Return [X, Y] of the center of cell containing provided text 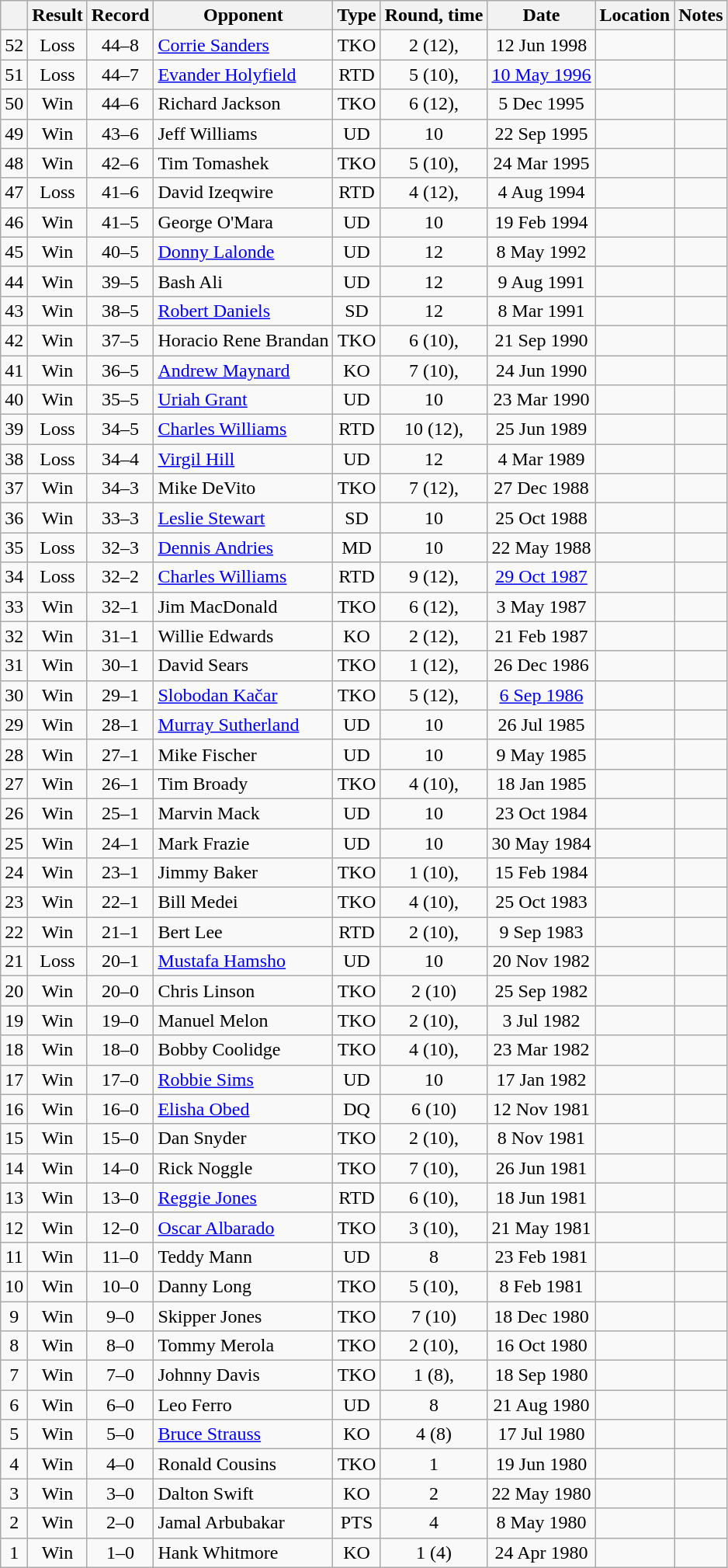
44–7 [120, 75]
10 (12), [434, 429]
8–0 [120, 1346]
17 Jul 1980 [542, 1434]
10–0 [120, 1286]
40–5 [120, 252]
9 Aug 1991 [542, 281]
Tommy Merola [244, 1346]
Hank Whitmore [244, 1552]
5 Dec 1995 [542, 104]
12–0 [120, 1227]
34–3 [120, 488]
21 Feb 1987 [542, 636]
25 [14, 843]
8 May 1980 [542, 1523]
7 (10) [434, 1316]
Ronald Cousins [244, 1464]
Bruce Strauss [244, 1434]
18 Jan 1985 [542, 784]
Virgil Hill [244, 459]
44–8 [120, 45]
23 [14, 902]
Slobodan Kačar [244, 695]
Notes [701, 16]
31 [14, 666]
Bobby Coolidge [244, 1050]
Opponent [244, 16]
25 Oct 1983 [542, 902]
Date [542, 16]
Dennis Andries [244, 548]
26 Jun 1981 [542, 1168]
15 Feb 1984 [542, 873]
4 (8) [434, 1434]
6 Sep 1986 [542, 695]
33 [14, 607]
24 [14, 873]
1 (10), [434, 873]
23–1 [120, 873]
14 [14, 1168]
30–1 [120, 666]
23 Oct 1984 [542, 813]
Teddy Mann [244, 1257]
16 [14, 1109]
1–0 [120, 1552]
35–5 [120, 400]
Manuel Melon [244, 1020]
23 Mar 1982 [542, 1050]
Jimmy Baker [244, 873]
45 [14, 252]
28–1 [120, 725]
Mike Fischer [244, 754]
5 [14, 1434]
26 [14, 813]
36 [14, 518]
37–5 [120, 340]
Evander Holyfield [244, 75]
6–0 [120, 1405]
12 Nov 1981 [542, 1109]
25 Oct 1988 [542, 518]
Bash Ali [244, 281]
21 [14, 961]
Donny Lalonde [244, 252]
16 Oct 1980 [542, 1346]
35 [14, 548]
Corrie Sanders [244, 45]
9–0 [120, 1316]
Tim Tomashek [244, 163]
2 (10) [434, 991]
Bill Medei [244, 902]
19 Feb 1994 [542, 222]
15–0 [120, 1139]
21 Aug 1980 [542, 1405]
7 (12), [434, 488]
28 [14, 754]
33–3 [120, 518]
21–1 [120, 932]
17 [14, 1080]
27–1 [120, 754]
3–0 [120, 1493]
8 Mar 1991 [542, 311]
39–5 [120, 281]
16–0 [120, 1109]
2–0 [120, 1523]
6 [14, 1405]
31–1 [120, 636]
41–6 [120, 193]
Uriah Grant [244, 400]
38–5 [120, 311]
Jeff Williams [244, 134]
Type [357, 16]
Elisha Obed [244, 1109]
22 Sep 1995 [542, 134]
8 Nov 1981 [542, 1139]
Rick Noggle [244, 1168]
22 May 1980 [542, 1493]
34–4 [120, 459]
9 May 1985 [542, 754]
Result [57, 16]
39 [14, 429]
24 Jun 1990 [542, 370]
20 Nov 1982 [542, 961]
Mustafa Hamsho [244, 961]
Round, time [434, 16]
22 [14, 932]
Marvin Mack [244, 813]
32–2 [120, 577]
14–0 [120, 1168]
Leo Ferro [244, 1405]
30 [14, 695]
Mike DeVito [244, 488]
50 [14, 104]
18 [14, 1050]
Danny Long [244, 1286]
43 [14, 311]
Willie Edwards [244, 636]
Johnny Davis [244, 1375]
19 Jun 1980 [542, 1464]
Oscar Albarado [244, 1227]
18 Jun 1981 [542, 1198]
David Sears [244, 666]
3 Jul 1982 [542, 1020]
29 [14, 725]
43–6 [120, 134]
37 [14, 488]
29–1 [120, 695]
Skipper Jones [244, 1316]
1 (4) [434, 1552]
Horacio Rene Brandan [244, 340]
44 [14, 281]
5–0 [120, 1434]
20–1 [120, 961]
Jim MacDonald [244, 607]
51 [14, 75]
44–6 [120, 104]
4–0 [120, 1464]
13 [14, 1198]
1 (8), [434, 1375]
18 Sep 1980 [542, 1375]
41–5 [120, 222]
26 Jul 1985 [542, 725]
42 [14, 340]
Mark Frazie [244, 843]
36–5 [120, 370]
Dalton Swift [244, 1493]
Location [635, 16]
4 (12), [434, 193]
Robert Daniels [244, 311]
34–5 [120, 429]
32 [14, 636]
32–3 [120, 548]
Chris Linson [244, 991]
22–1 [120, 902]
11 [14, 1257]
Andrew Maynard [244, 370]
18 Dec 1980 [542, 1316]
9 Sep 1983 [542, 932]
41 [14, 370]
20 [14, 991]
26–1 [120, 784]
Dan Snyder [244, 1139]
Leslie Stewart [244, 518]
11–0 [120, 1257]
8 Feb 1981 [542, 1286]
17 Jan 1982 [542, 1080]
MD [357, 548]
13–0 [120, 1198]
Robbie Sims [244, 1080]
21 May 1981 [542, 1227]
9 [14, 1316]
26 Dec 1986 [542, 666]
7 [14, 1375]
Tim Broady [244, 784]
25–1 [120, 813]
20–0 [120, 991]
49 [14, 134]
Murray Sutherland [244, 725]
47 [14, 193]
42–6 [120, 163]
5 (12), [434, 695]
6 (10) [434, 1109]
24 Mar 1995 [542, 163]
15 [14, 1139]
Jamal Arbubakar [244, 1523]
10 May 1996 [542, 75]
12 Jun 1998 [542, 45]
21 Sep 1990 [542, 340]
3 May 1987 [542, 607]
18–0 [120, 1050]
30 May 1984 [542, 843]
23 Feb 1981 [542, 1257]
3 (10), [434, 1227]
Bert Lee [244, 932]
52 [14, 45]
32–1 [120, 607]
24–1 [120, 843]
4 Aug 1994 [542, 193]
9 (12), [434, 577]
24 Apr 1980 [542, 1552]
25 Jun 1989 [542, 429]
17–0 [120, 1080]
3 [14, 1493]
PTS [357, 1523]
1 (12), [434, 666]
Reggie Jones [244, 1198]
40 [14, 400]
34 [14, 577]
19–0 [120, 1020]
George O'Mara [244, 222]
4 Mar 1989 [542, 459]
22 May 1988 [542, 548]
Record [120, 16]
38 [14, 459]
27 [14, 784]
19 [14, 1020]
25 Sep 1982 [542, 991]
23 Mar 1990 [542, 400]
DQ [357, 1109]
29 Oct 1987 [542, 577]
David Izeqwire [244, 193]
7–0 [120, 1375]
27 Dec 1988 [542, 488]
46 [14, 222]
48 [14, 163]
8 May 1992 [542, 252]
Richard Jackson [244, 104]
